Return the (X, Y) coordinate for the center point of the cell that contains the specified text.  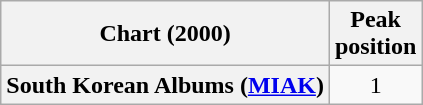
South Korean Albums (MIAK) (166, 85)
1 (375, 85)
Chart (2000) (166, 34)
Peakposition (375, 34)
